Return [X, Y] of the center of cell containing provided text 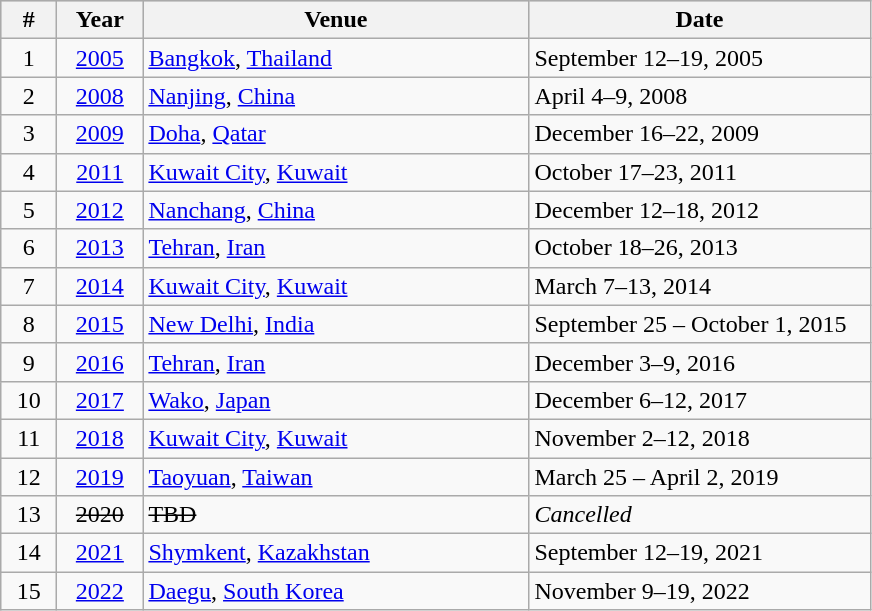
September 25 – October 1, 2015 [700, 324]
April 4–9, 2008 [700, 96]
2008 [100, 96]
October 18–26, 2013 [700, 248]
2011 [100, 172]
Bangkok, Thailand [336, 58]
September 12–19, 2005 [700, 58]
2022 [100, 591]
13 [29, 515]
2013 [100, 248]
2009 [100, 134]
Doha, Qatar [336, 134]
Taoyuan, Taiwan [336, 477]
11 [29, 438]
November 2–12, 2018 [700, 438]
November 9–19, 2022 [700, 591]
3 [29, 134]
December 3–9, 2016 [700, 362]
2017 [100, 400]
Cancelled [700, 515]
March 25 – April 2, 2019 [700, 477]
Nanchang, China [336, 210]
14 [29, 553]
March 7–13, 2014 [700, 286]
6 [29, 248]
1 [29, 58]
12 [29, 477]
2015 [100, 324]
October 17–23, 2011 [700, 172]
Nanjing, China [336, 96]
Wako, Japan [336, 400]
7 [29, 286]
15 [29, 591]
2021 [100, 553]
Daegu, South Korea [336, 591]
September 12–19, 2021 [700, 553]
Venue [336, 20]
2005 [100, 58]
8 [29, 324]
2 [29, 96]
5 [29, 210]
9 [29, 362]
2020 [100, 515]
December 16–22, 2009 [700, 134]
# [29, 20]
2016 [100, 362]
2014 [100, 286]
2018 [100, 438]
TBD [336, 515]
December 6–12, 2017 [700, 400]
10 [29, 400]
Year [100, 20]
New Delhi, India [336, 324]
4 [29, 172]
2012 [100, 210]
December 12–18, 2012 [700, 210]
Date [700, 20]
2019 [100, 477]
Shymkent, Kazakhstan [336, 553]
